Determine the [x, y] coordinate at the center of the cell enclosing the given text.  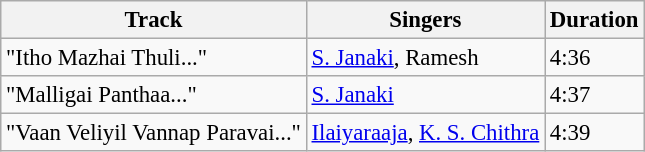
"Itho Mazhai Thuli..." [154, 58]
Track [154, 20]
4:36 [594, 58]
"Vaan Veliyil Vannap Paravai..." [154, 133]
S. Janaki, Ramesh [425, 58]
"Malligai Panthaa..." [154, 95]
Singers [425, 20]
Ilaiyaraaja, K. S. Chithra [425, 133]
4:39 [594, 133]
S. Janaki [425, 95]
Duration [594, 20]
4:37 [594, 95]
